Return the (X, Y) coordinate for the center point of the cell that contains the specified text.  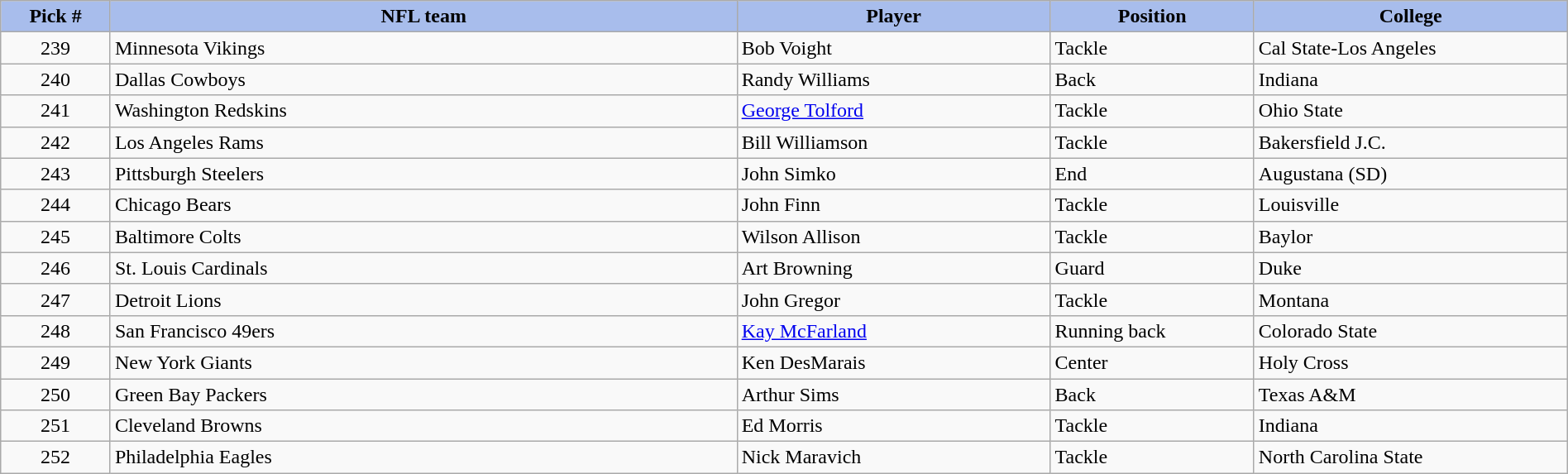
250 (56, 395)
Pick # (56, 17)
Wilson Allison (893, 237)
248 (56, 331)
Dallas Cowboys (423, 79)
240 (56, 79)
Los Angeles Rams (423, 142)
Center (1152, 362)
Position (1152, 17)
St. Louis Cardinals (423, 268)
246 (56, 268)
Holy Cross (1411, 362)
Baltimore Colts (423, 237)
Art Browning (893, 268)
Player (893, 17)
Cleveland Browns (423, 426)
Guard (1152, 268)
Cal State-Los Angeles (1411, 48)
Ed Morris (893, 426)
245 (56, 237)
Randy Williams (893, 79)
New York Giants (423, 362)
249 (56, 362)
George Tolford (893, 111)
North Carolina State (1411, 457)
Pittsburgh Steelers (423, 174)
243 (56, 174)
Nick Maravich (893, 457)
College (1411, 17)
John Simko (893, 174)
Bakersfield J.C. (1411, 142)
End (1152, 174)
NFL team (423, 17)
Augustana (SD) (1411, 174)
Louisville (1411, 205)
Chicago Bears (423, 205)
247 (56, 299)
241 (56, 111)
251 (56, 426)
San Francisco 49ers (423, 331)
Colorado State (1411, 331)
Baylor (1411, 237)
Philadelphia Eagles (423, 457)
John Finn (893, 205)
Running back (1152, 331)
Ohio State (1411, 111)
244 (56, 205)
Texas A&M (1411, 395)
Montana (1411, 299)
Washington Redskins (423, 111)
Ken DesMarais (893, 362)
252 (56, 457)
Detroit Lions (423, 299)
Green Bay Packers (423, 395)
Arthur Sims (893, 395)
239 (56, 48)
Kay McFarland (893, 331)
Bob Voight (893, 48)
John Gregor (893, 299)
Duke (1411, 268)
Bill Williamson (893, 142)
Minnesota Vikings (423, 48)
242 (56, 142)
